Find where the given text appears and provide that cell's center as [X, Y] coordinate. 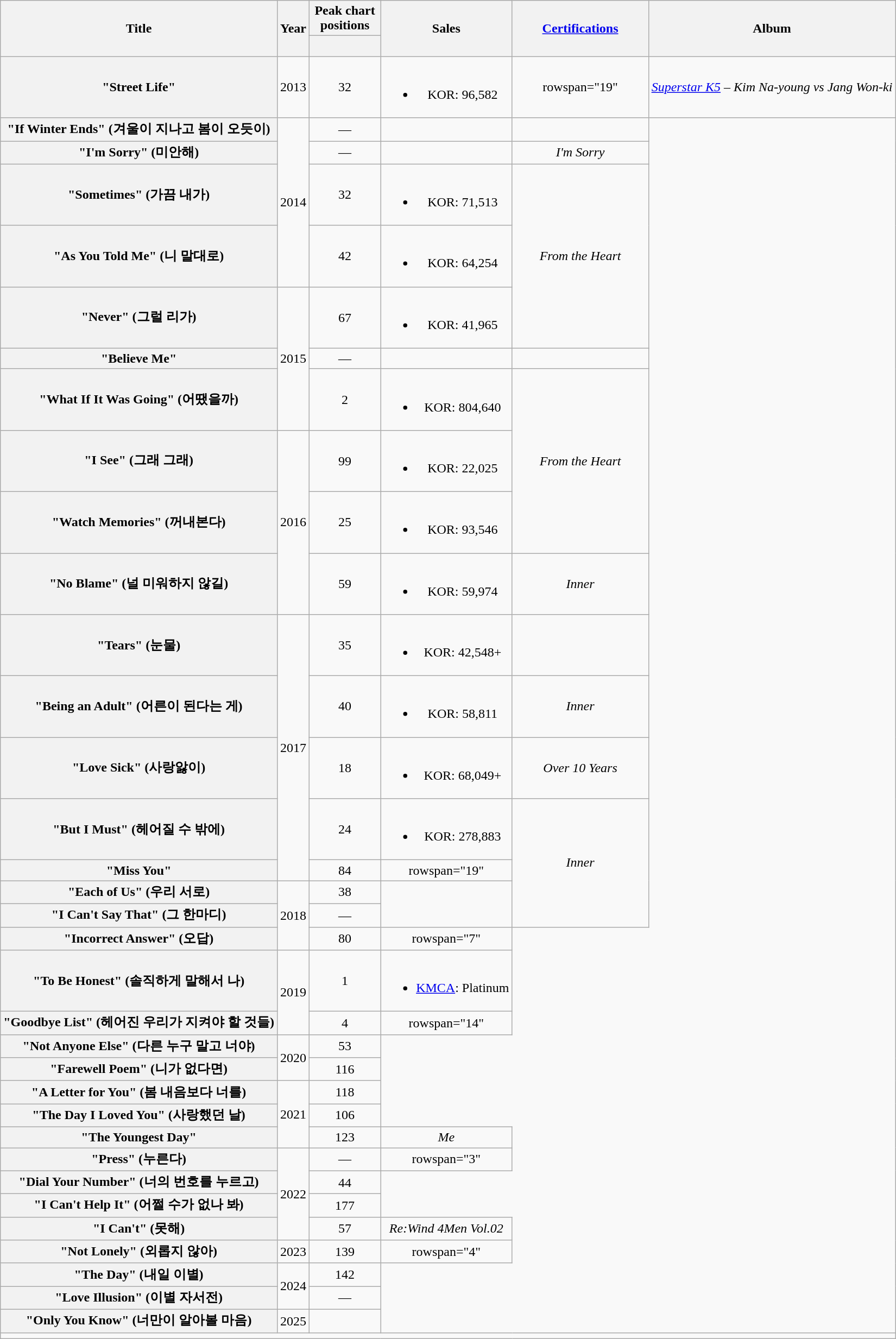
KOR: 42,548+ [446, 645]
2018 [293, 915]
2023 [293, 1252]
"Sometimes" (가끔 내가) [139, 194]
KOR: 96,582 [446, 87]
"I Can't" (못해) [139, 1228]
"Incorrect Answer" (오답) [139, 938]
"Miss You" [139, 870]
67 [345, 317]
"Farewell Poem" (니가 없다면) [139, 1070]
118 [345, 1092]
"But I Must" (헤어질 수 밖에) [139, 830]
"Press" (누른다) [139, 1160]
18 [345, 768]
Title [139, 28]
2015 [293, 358]
Over 10 Years [580, 768]
2022 [293, 1194]
"The Youngest Day" [139, 1137]
35 [345, 645]
KOR: 59,974 [446, 583]
99 [345, 460]
177 [345, 1205]
2025 [293, 1321]
"Goodbye List" (헤어진 우리가 지켜야 할 것들) [139, 1023]
"What If It Was Going" (어땠을까) [139, 400]
2013 [293, 87]
"Each of Us" (우리 서로) [139, 893]
106 [345, 1115]
123 [345, 1137]
"I See" (그래 그래) [139, 460]
"I'm Sorry" (미안해) [139, 153]
142 [345, 1275]
KOR: 58,811 [446, 707]
"Love Sick" (사랑앓이) [139, 768]
"Not Anyone Else" (다른 누구 말고 너야) [139, 1046]
KOR: 804,640 [446, 400]
44 [345, 1183]
"I Can't Say That" (그 한마디) [139, 915]
KOR: 64,254 [446, 256]
42 [345, 256]
"If Winter Ends" (겨울이 지나고 봄이 오듯이) [139, 129]
"No Blame" (널 미워하지 않길) [139, 583]
2016 [293, 522]
rowspan="3" [446, 1160]
57 [345, 1228]
"Only You Know" (너만이 알아볼 마음) [139, 1321]
Certifications [580, 28]
24 [345, 830]
139 [345, 1252]
rowspan="4" [446, 1252]
"The Day I Loved You" (사랑했던 날) [139, 1115]
I'm Sorry [580, 153]
"Never" (그럴 리가) [139, 317]
2021 [293, 1114]
38 [345, 893]
"Love Illusion" (이별 자서전) [139, 1298]
KOR: 41,965 [446, 317]
2 [345, 400]
rowspan="14" [446, 1023]
2014 [293, 202]
59 [345, 583]
"Being an Adult" (어른이 된다는 게) [139, 707]
Re:Wind 4Men Vol.02 [446, 1228]
4 [345, 1023]
"The Day" (내일 이별) [139, 1275]
"Believe Me" [139, 358]
"I Can't Help It" (어쩔 수가 없나 봐) [139, 1205]
rowspan="7" [446, 938]
"Not Lonely" (외롭지 않아) [139, 1252]
1 [345, 981]
Peak chart positions [345, 18]
KOR: 93,546 [446, 522]
2020 [293, 1058]
2024 [293, 1286]
KOR: 278,883 [446, 830]
"Watch Memories" (꺼내본다) [139, 522]
KMCA: Platinum [446, 981]
KOR: 22,025 [446, 460]
40 [345, 707]
2019 [293, 993]
53 [345, 1046]
84 [345, 870]
Sales [446, 28]
Year [293, 28]
2017 [293, 748]
"Dial Your Number" (너의 번호를 누르고) [139, 1183]
"A Letter for You" (봄 내음보다 너를) [139, 1092]
Superstar K5 – Kim Na-young vs Jang Won-ki [772, 87]
25 [345, 522]
80 [345, 938]
Me [446, 1137]
"As You Told Me" (니 말대로) [139, 256]
116 [345, 1070]
KOR: 71,513 [446, 194]
"Street Life" [139, 87]
"Tears" (눈물) [139, 645]
KOR: 68,049+ [446, 768]
Album [772, 28]
"To Be Honest" (솔직하게 말해서 나) [139, 981]
